Locate the cell with the specified text and output its (x, y) center coordinate. 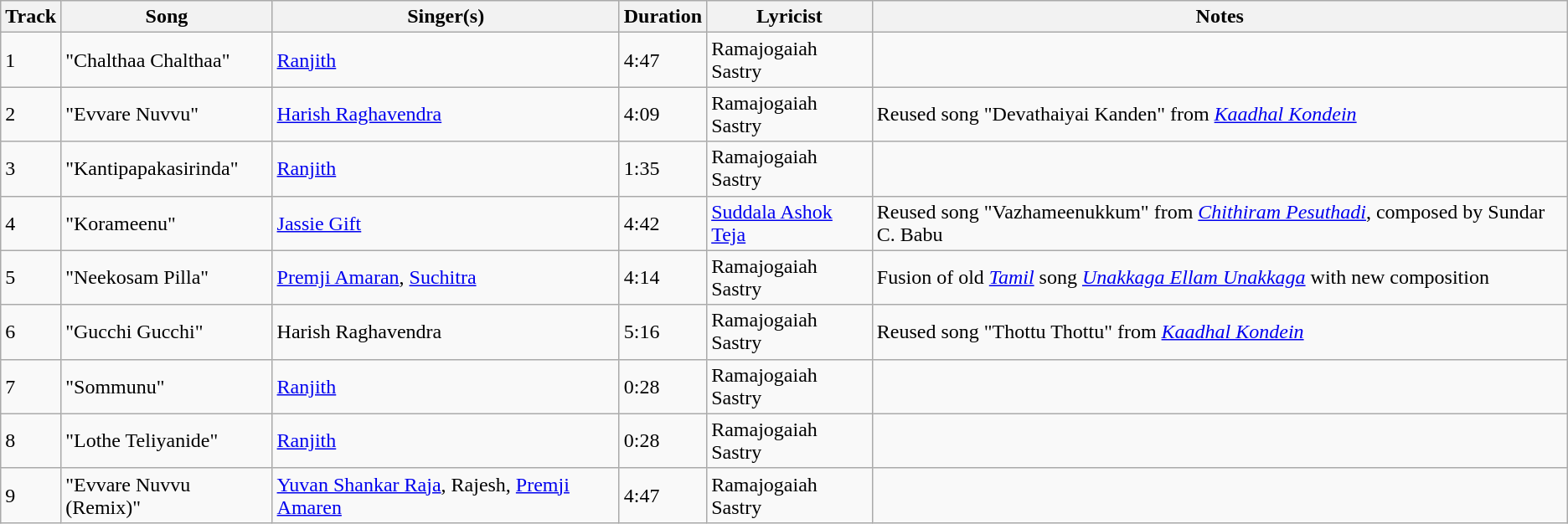
"Chalthaa Chalthaa" (167, 60)
9 (31, 496)
6 (31, 331)
"Gucchi Gucchi" (167, 331)
"Sommunu" (167, 387)
Notes (1220, 17)
4 (31, 223)
"Evvare Nuvvu" (167, 114)
Suddala Ashok Teja (790, 223)
"Neekosam Pilla" (167, 278)
Yuvan Shankar Raja, Rajesh, Premji Amaren (446, 496)
Jassie Gift (446, 223)
4:42 (663, 223)
3 (31, 169)
1 (31, 60)
7 (31, 387)
5 (31, 278)
Lyricist (790, 17)
4:14 (663, 278)
Reused song "Vazhameenukkum" from Chithiram Pesuthadi, composed by Sundar C. Babu (1220, 223)
Reused song "Devathaiyai Kanden" from Kaadhal Kondein (1220, 114)
8 (31, 440)
"Korameenu" (167, 223)
4:09 (663, 114)
Fusion of old Tamil song Unakkaga Ellam Unakkaga with new composition (1220, 278)
"Evvare Nuvvu (Remix)" (167, 496)
2 (31, 114)
Duration (663, 17)
Premji Amaran, Suchitra (446, 278)
Singer(s) (446, 17)
Reused song "Thottu Thottu" from Kaadhal Kondein (1220, 331)
Track (31, 17)
5:16 (663, 331)
"Kantipapakasirinda" (167, 169)
1:35 (663, 169)
Song (167, 17)
"Lothe Teliyanide" (167, 440)
